Capture the cell that displays the provided text and extract its [X, Y] central coordinate. 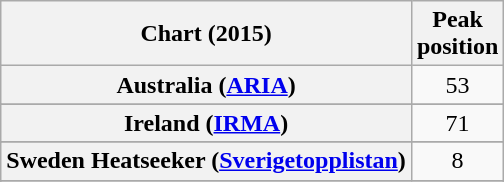
53 [457, 85]
Chart (2015) [206, 34]
71 [457, 123]
Ireland (IRMA) [206, 123]
Peakposition [457, 34]
Sweden Heatseeker (Sverigetopplistan) [206, 161]
Australia (ARIA) [206, 85]
8 [457, 161]
